For the text-containing cell, return its midpoint in (X, Y) coordinate format. 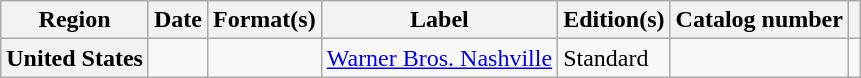
Standard (614, 58)
Catalog number (759, 20)
Edition(s) (614, 20)
Format(s) (265, 20)
Date (178, 20)
Region (75, 20)
United States (75, 58)
Warner Bros. Nashville (439, 58)
Label (439, 20)
